Extract the [x, y] coordinate from the center of the cell holding the provided text.  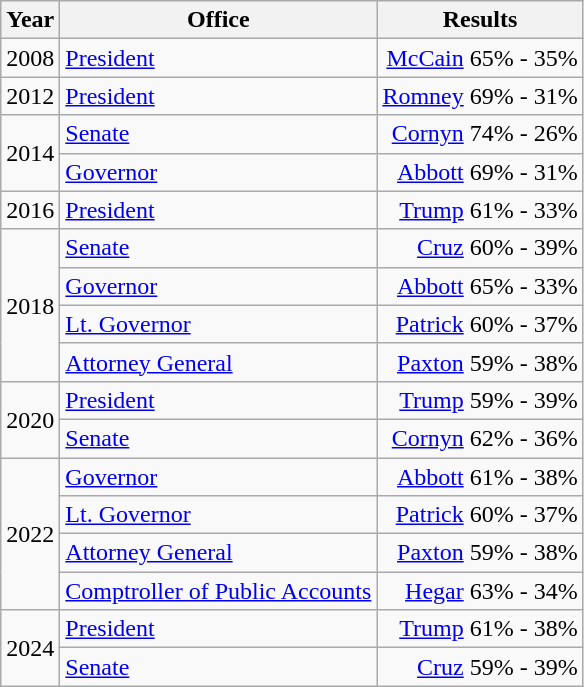
2012 [30, 96]
Cornyn 62% - 36% [480, 438]
McCain 65% - 35% [480, 58]
2014 [30, 153]
Trump 61% - 38% [480, 629]
Abbott 69% - 31% [480, 172]
2020 [30, 419]
Abbott 61% - 38% [480, 477]
Results [480, 20]
Year [30, 20]
2008 [30, 58]
2018 [30, 305]
2024 [30, 648]
Abbott 65% - 33% [480, 286]
Trump 59% - 39% [480, 400]
Hegar 63% - 34% [480, 591]
Cruz 59% - 39% [480, 667]
2022 [30, 534]
2016 [30, 210]
Cruz 60% - 39% [480, 248]
Cornyn 74% - 26% [480, 134]
Comptroller of Public Accounts [218, 591]
Romney 69% - 31% [480, 96]
Trump 61% - 33% [480, 210]
Office [218, 20]
